Search for the cell housing the specified text and yield its (X, Y) center coordinate. 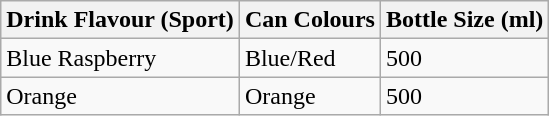
Blue Raspberry (120, 58)
Bottle Size (ml) (464, 20)
Can Colours (310, 20)
Drink Flavour (Sport) (120, 20)
Blue/Red (310, 58)
